Provide the (x, y) coordinate of the cell's center where the given text is located.  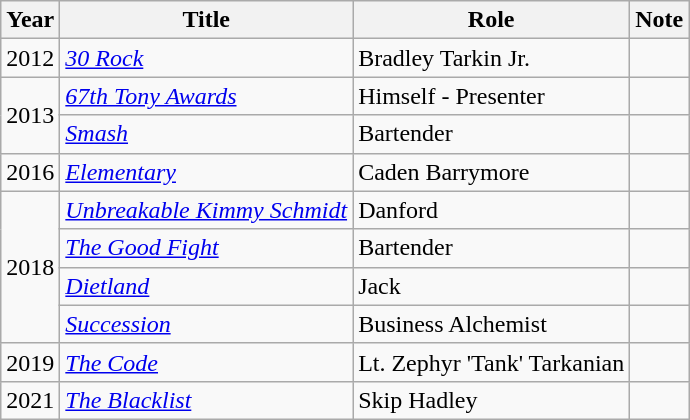
Danford (492, 210)
2018 (30, 267)
Lt. Zephyr 'Tank' Tarkanian (492, 362)
2016 (30, 172)
30 Rock (206, 58)
The Blacklist (206, 400)
Title (206, 20)
Jack (492, 286)
Skip Hadley (492, 400)
Note (660, 20)
Unbreakable Kimmy Schmidt (206, 210)
Bradley Tarkin Jr. (492, 58)
2019 (30, 362)
2021 (30, 400)
Role (492, 20)
2013 (30, 115)
The Code (206, 362)
Business Alchemist (492, 324)
The Good Fight (206, 248)
Elementary (206, 172)
Succession (206, 324)
Year (30, 20)
2012 (30, 58)
Caden Barrymore (492, 172)
Smash (206, 134)
Himself - Presenter (492, 96)
Dietland (206, 286)
67th Tony Awards (206, 96)
